Extract the [X, Y] coordinate from the center of the cell holding the provided text.  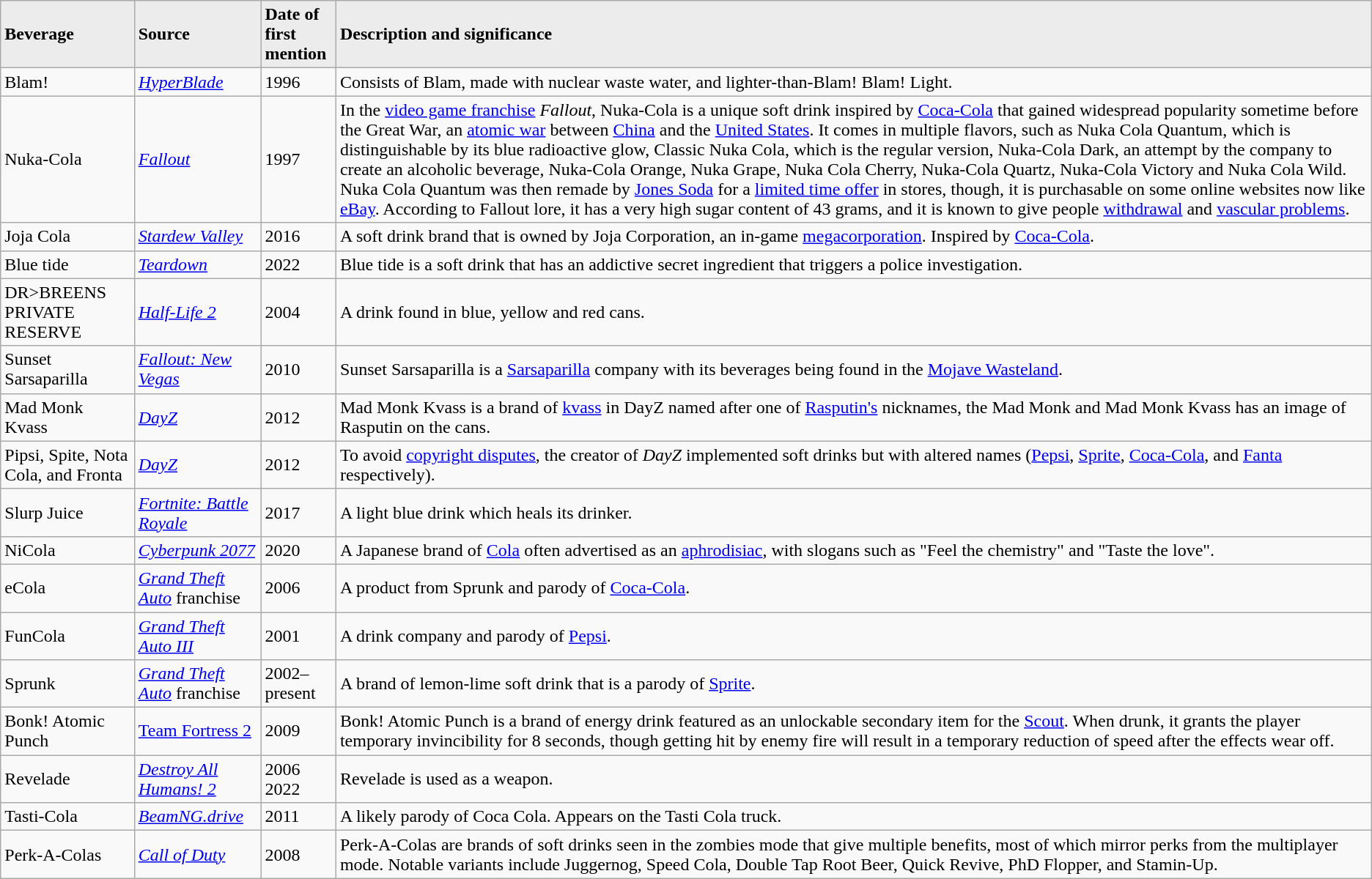
Teardown [198, 264]
A likely parody of Coca Cola. Appears on the Tasti Cola truck. [853, 817]
HyperBlade [198, 82]
2016 [298, 237]
Blue tide is a soft drink that has an addictive secret ingredient that triggers a police investigation. [853, 264]
2022 [298, 264]
1996 [298, 82]
2009 [298, 731]
A Japanese brand of Cola often advertised as an aphrodisiac, with slogans such as "Feel the chemistry" and "Taste the love". [853, 550]
NiCola [67, 550]
2006 [298, 587]
Revelade [67, 779]
DR>BREENS PRIVATE RESERVE [67, 312]
BeamNG.drive [198, 817]
2017 [298, 513]
Perk-A-Colas [67, 854]
eCola [67, 587]
Half-Life 2 [198, 312]
Nuka-Cola [67, 160]
Slurp Juice [67, 513]
Mad Monk Kvass [67, 418]
Call of Duty [198, 854]
2001 [298, 636]
A drink found in blue, yellow and red cans. [853, 312]
Fortnite: Battle Royale [198, 513]
Source [198, 34]
Revelade is used as a weapon. [853, 779]
2010 [298, 369]
A soft drink brand that is owned by Joja Corporation, an in-game megacorporation. Inspired by Coca-Cola. [853, 237]
Bonk! Atomic Punch [67, 731]
2020 [298, 550]
Date offirst mention [298, 34]
Sunset Sarsaparilla [67, 369]
Consists of Blam, made with nuclear waste water, and lighter-than-Blam! Blam! Light. [853, 82]
Grand Theft Auto III [198, 636]
A drink company and parody of Pepsi. [853, 636]
2006 2022 [298, 779]
A brand of lemon-lime soft drink that is a parody of Sprite. [853, 684]
2002–present [298, 684]
Fallout: New Vegas [198, 369]
Beverage [67, 34]
A product from Sprunk and parody of Coca-Cola. [853, 587]
Stardew Valley [198, 237]
1997 [298, 160]
Blue tide [67, 264]
Joja Cola [67, 237]
Cyberpunk 2077 [198, 550]
Team Fortress 2 [198, 731]
2008 [298, 854]
To avoid copyright disputes, the creator of DayZ implemented soft drinks but with altered names (Pepsi, Sprite, Coca-Cola, and Fanta respectively). [853, 464]
Sprunk [67, 684]
Blam! [67, 82]
Description and significance [853, 34]
Pipsi, Spite, Nota Cola, and Fronta [67, 464]
Sunset Sarsaparilla is a Sarsaparilla company with its beverages being found in the Mojave Wasteland. [853, 369]
2004 [298, 312]
A light blue drink which heals its drinker. [853, 513]
FunCola [67, 636]
Tasti-Cola [67, 817]
Destroy All Humans! 2 [198, 779]
2011 [298, 817]
Fallout [198, 160]
